Return [x, y] of the center of cell containing provided text 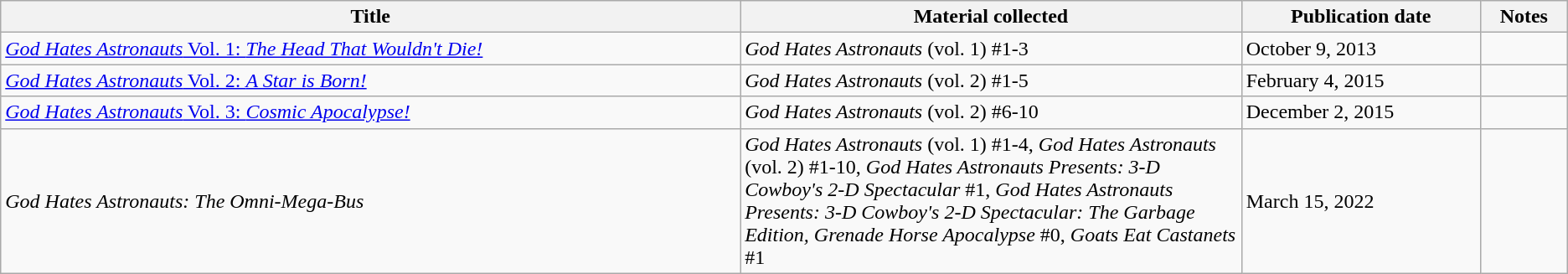
December 2, 2015 [1360, 112]
God Hates Astronauts Vol. 3: Cosmic Apocalypse! [370, 112]
God Hates Astronauts: The Omni-Mega-Bus [370, 201]
God Hates Astronauts Vol. 1: The Head That Wouldn't Die! [370, 49]
February 4, 2015 [1360, 80]
Title [370, 17]
October 9, 2013 [1360, 49]
Publication date [1360, 17]
God Hates Astronauts (vol. 2) #1-5 [992, 80]
Material collected [992, 17]
God Hates Astronauts (vol. 2) #6-10 [992, 112]
God Hates Astronauts (vol. 1) #1-3 [992, 49]
Notes [1524, 17]
March 15, 2022 [1360, 201]
God Hates Astronauts Vol. 2: A Star is Born! [370, 80]
